Identify which cell holds the provided text, then report its (X, Y) central coordinate. 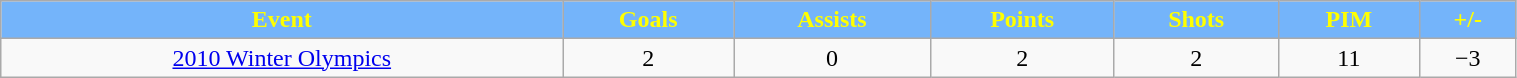
+/- (1468, 20)
Goals (648, 20)
Event (282, 20)
2010 Winter Olympics (282, 58)
Shots (1196, 20)
11 (1348, 58)
PIM (1348, 20)
Points (1022, 20)
0 (832, 58)
Assists (832, 20)
−3 (1468, 58)
